Scan for the cell matching the given text and deliver its (x, y) coordinate at center. 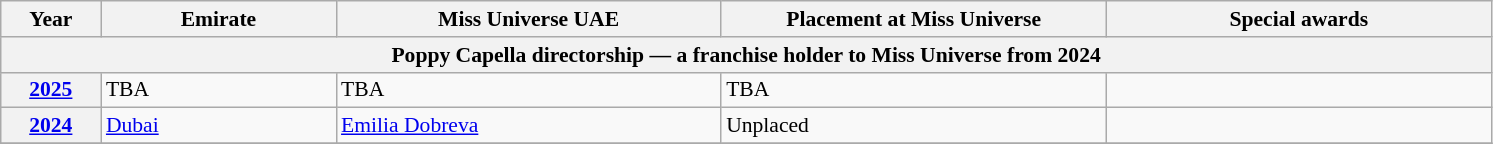
Emirate (218, 19)
Special awards (1298, 19)
Placement at Miss Universe (914, 19)
Poppy Capella directorship — a franchise holder to Miss Universe from 2024 (746, 55)
Unplaced (914, 126)
2024 (51, 126)
2025 (51, 90)
Miss Universe UAE (528, 19)
Year (51, 19)
Emilia Dobreva (528, 126)
Dubai (218, 126)
